From the cell containing the given text, extract its center point as [x, y] coordinate. 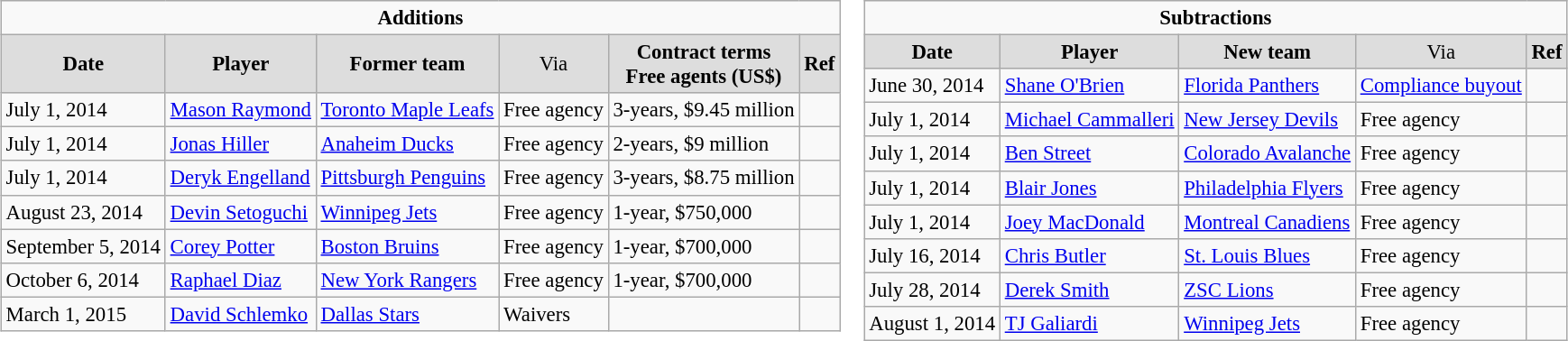
Devin Setoguchi [240, 212]
September 5, 2014 [83, 246]
June 30, 2014 [932, 86]
Boston Bruins [408, 246]
Compliance buyout [1441, 86]
October 6, 2014 [83, 280]
Anaheim Ducks [408, 144]
Ben Street [1089, 153]
New Jersey Devils [1268, 120]
Colorado Avalanche [1268, 153]
3-years, $9.45 million [704, 110]
March 1, 2015 [83, 314]
Joey MacDonald [1089, 222]
1-year, $750,000 [704, 212]
Deryk Engelland [240, 178]
Montreal Canadiens [1268, 222]
Florida Panthers [1268, 86]
Philadelphia Flyers [1268, 188]
New York Rangers [408, 280]
July 16, 2014 [932, 255]
Michael Cammalleri [1089, 120]
Contract termsFree agents (US$) [704, 65]
Toronto Maple Leafs [408, 110]
Subtractions [1216, 18]
TJ Galiardi [1089, 323]
Jonas Hiller [240, 144]
David Schlemko [240, 314]
Pittsburgh Penguins [408, 178]
St. Louis Blues [1268, 255]
Raphael Diaz [240, 280]
Waivers [554, 314]
July 28, 2014 [932, 290]
August 23, 2014 [83, 212]
ZSC Lions [1268, 290]
2-years, $9 million [704, 144]
Blair Jones [1089, 188]
3-years, $8.75 million [704, 178]
Additions [420, 18]
Former team [408, 65]
August 1, 2014 [932, 323]
Mason Raymond [240, 110]
Shane O'Brien [1089, 86]
Derek Smith [1089, 290]
Chris Butler [1089, 255]
Dallas Stars [408, 314]
Corey Potter [240, 246]
New team [1268, 52]
